For the text-containing cell, return its midpoint in (x, y) coordinate format. 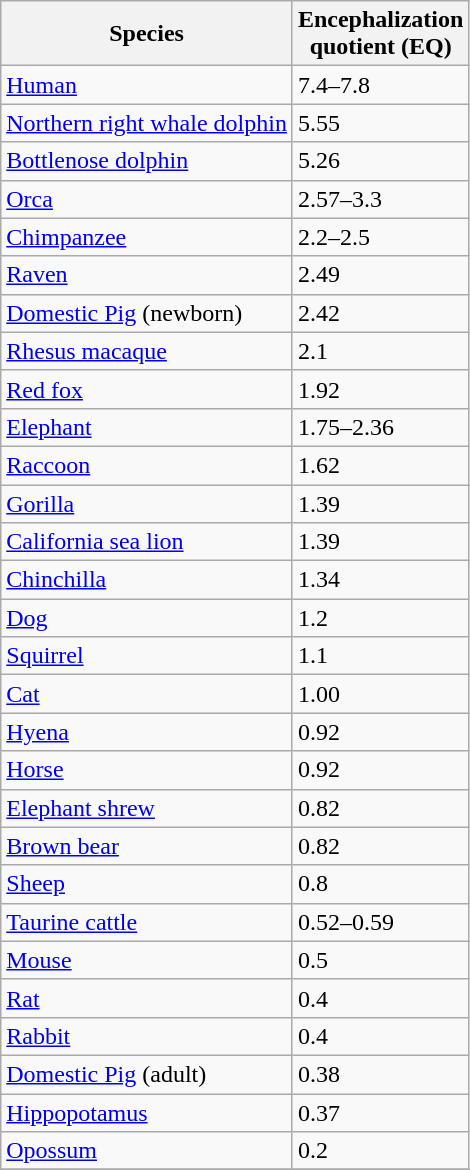
5.55 (380, 123)
Taurine cattle (147, 922)
Brown bear (147, 846)
Opossum (147, 1151)
Chinchilla (147, 580)
California sea lion (147, 542)
Squirrel (147, 656)
2.49 (380, 275)
Rhesus macaque (147, 351)
Cat (147, 694)
Rabbit (147, 1036)
2.57–3.3 (380, 199)
7.4–7.8 (380, 85)
1.34 (380, 580)
Rat (147, 998)
Raven (147, 275)
2.1 (380, 351)
Bottlenose dolphin (147, 161)
Human (147, 85)
Elephant (147, 427)
Dog (147, 618)
Elephant shrew (147, 808)
0.5 (380, 960)
5.26 (380, 161)
Encephalization quotient (EQ) (380, 34)
Domestic Pig (adult) (147, 1074)
0.8 (380, 884)
Sheep (147, 884)
Hyena (147, 732)
0.38 (380, 1074)
1.00 (380, 694)
Horse (147, 770)
Red fox (147, 389)
Gorilla (147, 503)
1.75–2.36 (380, 427)
Chimpanzee (147, 237)
Domestic Pig (newborn) (147, 313)
2.2–2.5 (380, 237)
1.2 (380, 618)
Hippopotamus (147, 1113)
0.2 (380, 1151)
1.1 (380, 656)
0.37 (380, 1113)
2.42 (380, 313)
Species (147, 34)
Raccoon (147, 465)
1.62 (380, 465)
Northern right whale dolphin (147, 123)
Mouse (147, 960)
Orca (147, 199)
1.92 (380, 389)
0.52–0.59 (380, 922)
